Provide the [X, Y] coordinate of the cell's center where the given text is located.  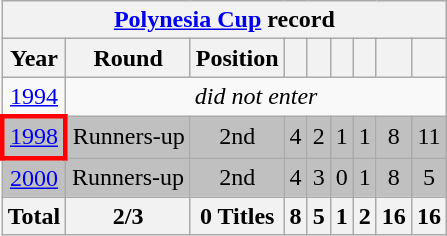
1994 [34, 97]
did not enter [256, 97]
0 [342, 178]
Year [34, 58]
2/3 [128, 216]
Total [34, 216]
0 Titles [237, 216]
Polynesia Cup record [224, 20]
2000 [34, 178]
Position [237, 58]
Round [128, 58]
3 [318, 178]
11 [428, 136]
1998 [34, 136]
